Locate the cell with the specified text and output its (X, Y) center coordinate. 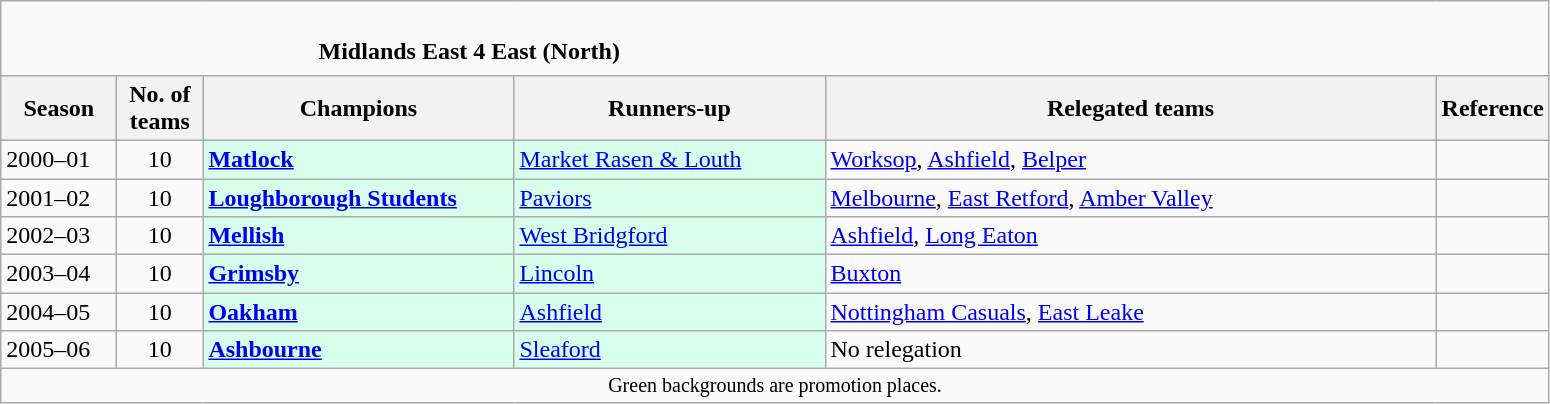
2005–06 (59, 350)
2001–02 (59, 197)
Loughborough Students (358, 197)
Runners-up (670, 108)
No. of teams (160, 108)
Champions (358, 108)
Lincoln (670, 274)
Ashfield, Long Eaton (1130, 236)
Grimsby (358, 274)
Nottingham Casuals, East Leake (1130, 312)
Ashbourne (358, 350)
West Bridgford (670, 236)
2003–04 (59, 274)
No relegation (1130, 350)
Relegated teams (1130, 108)
Paviors (670, 197)
Sleaford (670, 350)
Matlock (358, 159)
Oakham (358, 312)
Season (59, 108)
2000–01 (59, 159)
Mellish (358, 236)
Buxton (1130, 274)
Ashfield (670, 312)
Worksop, Ashfield, Belper (1130, 159)
Melbourne, East Retford, Amber Valley (1130, 197)
Market Rasen & Louth (670, 159)
2004–05 (59, 312)
Reference (1492, 108)
2002–03 (59, 236)
Green backgrounds are promotion places. (776, 386)
